Scan for the cell matching the given text and deliver its [x, y] coordinate at center. 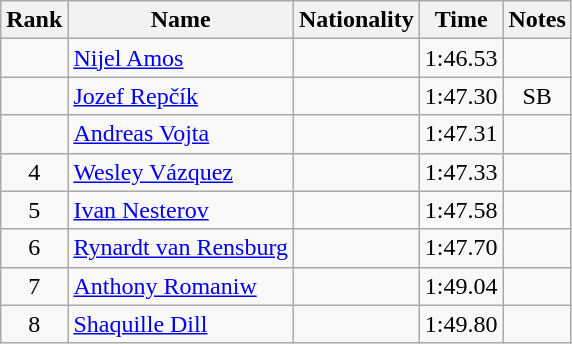
Time [461, 20]
1:47.30 [461, 96]
Jozef Repčík [181, 96]
1:47.33 [461, 172]
Notes [537, 20]
1:47.70 [461, 248]
7 [34, 286]
SB [537, 96]
5 [34, 210]
Ivan Nesterov [181, 210]
Nijel Amos [181, 58]
Shaquille Dill [181, 324]
Rank [34, 20]
8 [34, 324]
1:47.58 [461, 210]
1:49.80 [461, 324]
1:49.04 [461, 286]
Rynardt van Rensburg [181, 248]
6 [34, 248]
Wesley Vázquez [181, 172]
Nationality [356, 20]
1:46.53 [461, 58]
Name [181, 20]
1:47.31 [461, 134]
4 [34, 172]
Anthony Romaniw [181, 286]
Andreas Vojta [181, 134]
